Provide the (x, y) coordinate of the cell's center where the given text is located.  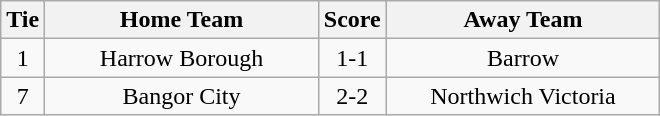
1 (23, 58)
7 (23, 96)
Tie (23, 20)
2-2 (352, 96)
Home Team (182, 20)
Barrow (523, 58)
Away Team (523, 20)
Harrow Borough (182, 58)
1-1 (352, 58)
Bangor City (182, 96)
Northwich Victoria (523, 96)
Score (352, 20)
